Determine the (x, y) coordinate at the center of the cell enclosing the given text.  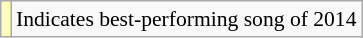
Indicates best-performing song of 2014 (186, 19)
